Extract the [X, Y] coordinate from the center of the cell holding the provided text.  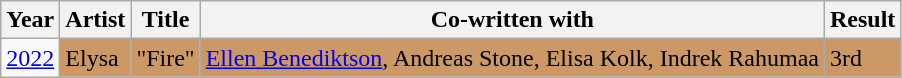
Title [166, 20]
Ellen Benediktson, Andreas Stone, Elisa Kolk, Indrek Rahumaa [512, 58]
2022 [30, 58]
Co-written with [512, 20]
Year [30, 20]
Elysa [96, 58]
Result [862, 20]
3rd [862, 58]
Artist [96, 20]
"Fire" [166, 58]
